Pinpoint the cell where the given text exists, returning its [X, Y] midpoint coordinate. 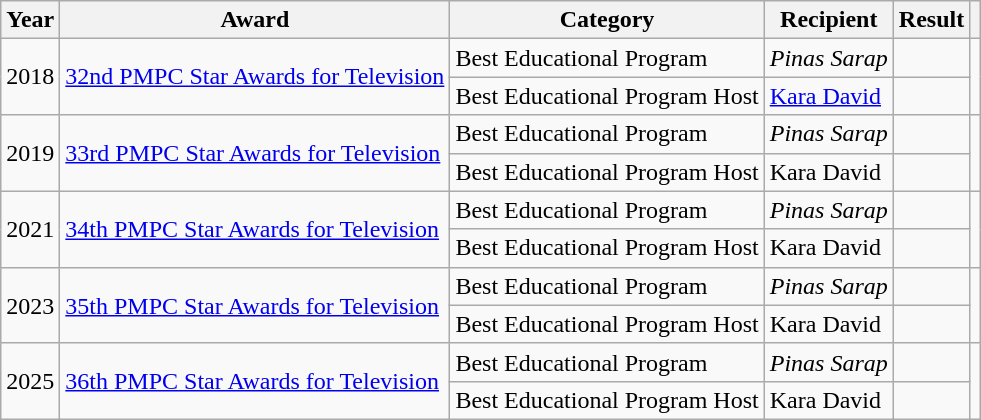
2025 [30, 381]
Year [30, 20]
33rd PMPC Star Awards for Television [255, 153]
32nd PMPC Star Awards for Television [255, 77]
Category [607, 20]
Award [255, 20]
2018 [30, 77]
2021 [30, 229]
Result [931, 20]
34th PMPC Star Awards for Television [255, 229]
36th PMPC Star Awards for Television [255, 381]
Recipient [828, 20]
2023 [30, 305]
35th PMPC Star Awards for Television [255, 305]
2019 [30, 153]
